Locate the cell with the specified text and output its [x, y] center coordinate. 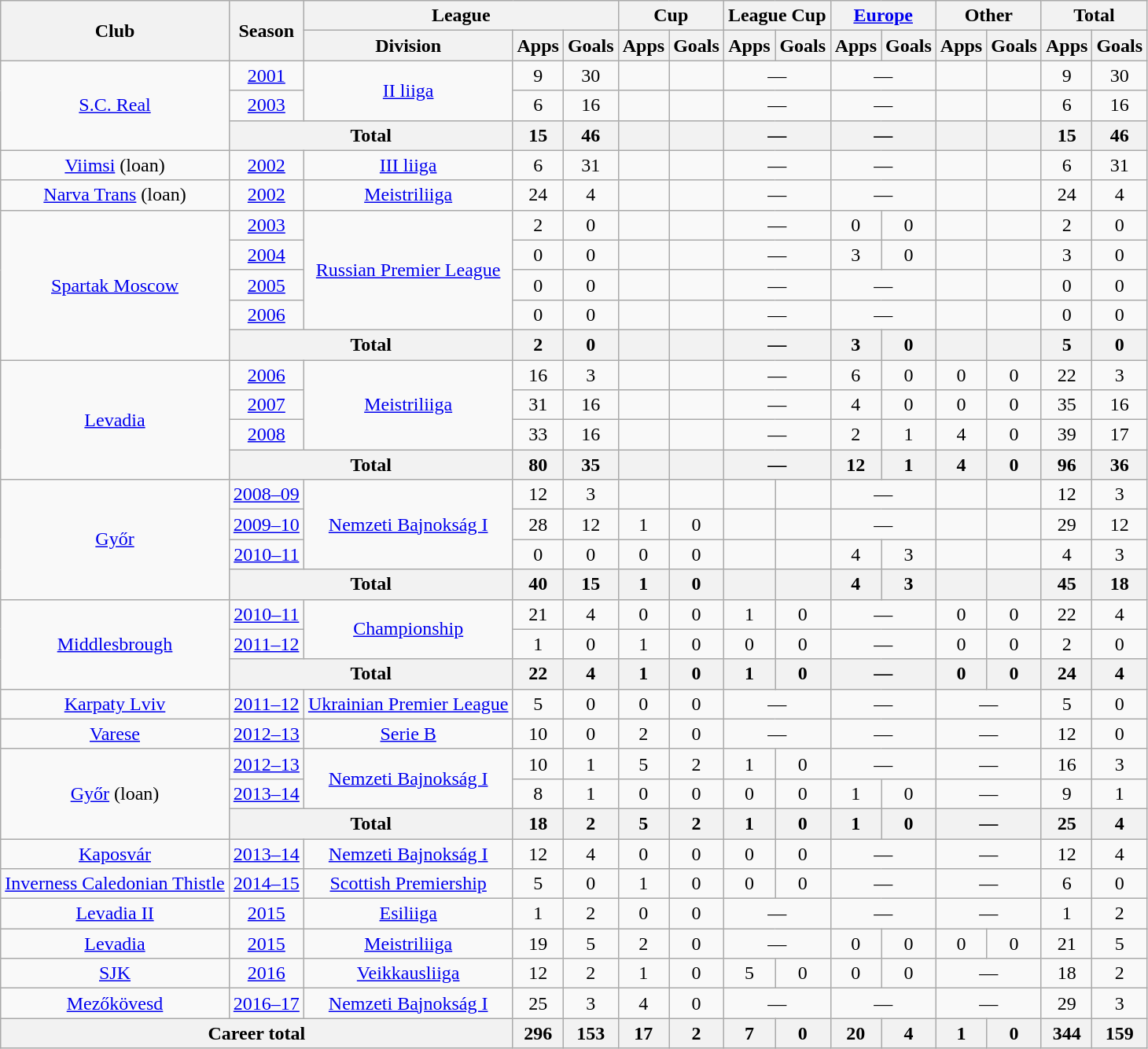
20 [855, 1033]
36 [1120, 465]
Kaposvár [115, 853]
2001 [266, 75]
33 [538, 435]
III liiga [408, 165]
Mezőkövesd [115, 1003]
28 [538, 524]
Spartak Moscow [115, 285]
II liiga [408, 90]
Middlesbrough [115, 644]
Karpaty Lviv [115, 704]
SJK [115, 974]
Inverness Caledonian Thistle [115, 884]
Career total [256, 1033]
Season [266, 31]
Serie B [408, 734]
Győr (loan) [115, 793]
159 [1120, 1033]
Championship [408, 629]
Győr [115, 539]
153 [591, 1033]
39 [1066, 435]
Ukrainian Premier League [408, 704]
Other [988, 16]
2009–10 [266, 524]
League Cup [777, 16]
2016–17 [266, 1003]
Russian Premier League [408, 270]
7 [749, 1033]
2005 [266, 285]
8 [538, 793]
Division [408, 46]
Europe [883, 16]
96 [1066, 465]
Club [115, 31]
Varese [115, 734]
40 [538, 584]
Cup [671, 16]
2014–15 [266, 884]
Viimsi (loan) [115, 165]
Veikkausliiga [408, 974]
S.C. Real [115, 105]
2004 [266, 255]
League [461, 16]
2008 [266, 435]
Levadia II [115, 914]
Scottish Premiership [408, 884]
19 [538, 944]
296 [538, 1033]
Esiliiga [408, 914]
80 [538, 465]
2008–09 [266, 495]
45 [1066, 584]
Narva Trans (loan) [115, 195]
2007 [266, 405]
2016 [266, 974]
344 [1066, 1033]
